Detect which cell encompasses the target text, then output its [X, Y] center coordinate. 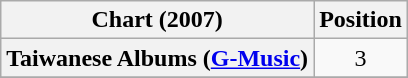
Chart (2007) [158, 20]
Position [361, 20]
Taiwanese Albums (G-Music) [158, 58]
3 [361, 58]
